From the cell containing the given text, extract its center point as (X, Y) coordinate. 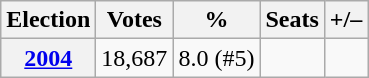
2004 (48, 58)
Seats (292, 20)
+/– (346, 20)
Votes (134, 20)
% (216, 20)
8.0 (#5) (216, 58)
Election (48, 20)
18,687 (134, 58)
